Scan for the cell matching the given text and deliver its [x, y] coordinate at center. 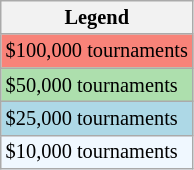
$25,000 tournaments [97, 118]
Legend [97, 17]
$100,000 tournaments [97, 51]
$50,000 tournaments [97, 85]
$10,000 tournaments [97, 152]
